From the cell containing the given text, extract its center point as (x, y) coordinate. 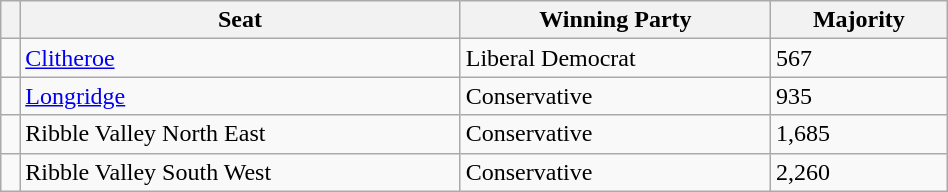
1,685 (860, 134)
Longridge (240, 96)
567 (860, 58)
2,260 (860, 172)
935 (860, 96)
Seat (240, 20)
Winning Party (615, 20)
Ribble Valley South West (240, 172)
Liberal Democrat (615, 58)
Majority (860, 20)
Clitheroe (240, 58)
Ribble Valley North East (240, 134)
